Detect which cell encompasses the target text, then output its (X, Y) center coordinate. 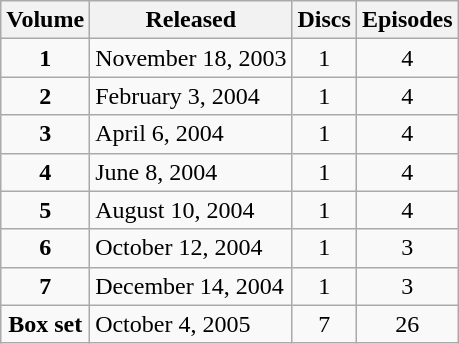
February 3, 2004 (191, 96)
Released (191, 20)
6 (46, 248)
June 8, 2004 (191, 172)
December 14, 2004 (191, 286)
Box set (46, 324)
Episodes (407, 20)
August 10, 2004 (191, 210)
Volume (46, 20)
2 (46, 96)
October 4, 2005 (191, 324)
October 12, 2004 (191, 248)
November 18, 2003 (191, 58)
Discs (324, 20)
26 (407, 324)
April 6, 2004 (191, 134)
5 (46, 210)
